Provide the (X, Y) coordinate of the cell's center where the given text is located.  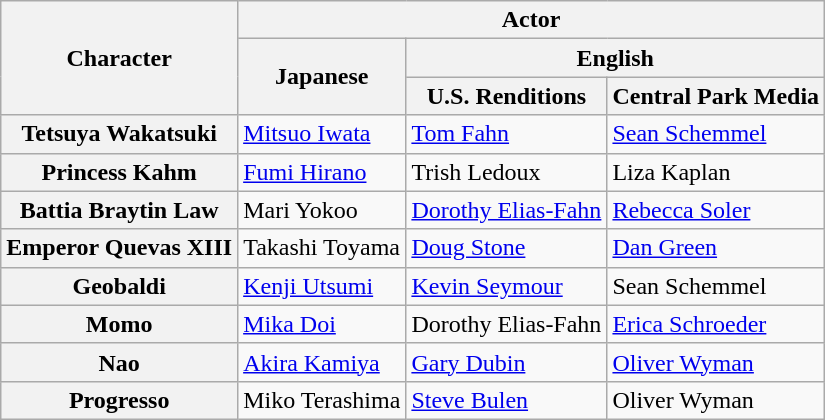
Kevin Seymour (506, 286)
Actor (532, 20)
U.S. Renditions (506, 96)
Emperor Quevas XIII (120, 248)
Momo (120, 324)
Battia Braytin Law (120, 210)
Doug Stone (506, 248)
Miko Terashima (322, 400)
Akira Kamiya (322, 362)
Mika Doi (322, 324)
Takashi Toyama (322, 248)
Tom Fahn (506, 134)
Mari Yokoo (322, 210)
Dan Green (716, 248)
Progresso (120, 400)
Liza Kaplan (716, 172)
Steve Bulen (506, 400)
Tetsuya Wakatsuki (120, 134)
Central Park Media (716, 96)
Fumi Hirano (322, 172)
Japanese (322, 77)
Trish Ledoux (506, 172)
Character (120, 58)
Erica Schroeder (716, 324)
Geobaldi (120, 286)
Rebecca Soler (716, 210)
Gary Dubin (506, 362)
Kenji Utsumi (322, 286)
Princess Kahm (120, 172)
Nao (120, 362)
Mitsuo Iwata (322, 134)
English (616, 58)
